Determine the (x, y) coordinate at the center of the cell enclosing the given text.  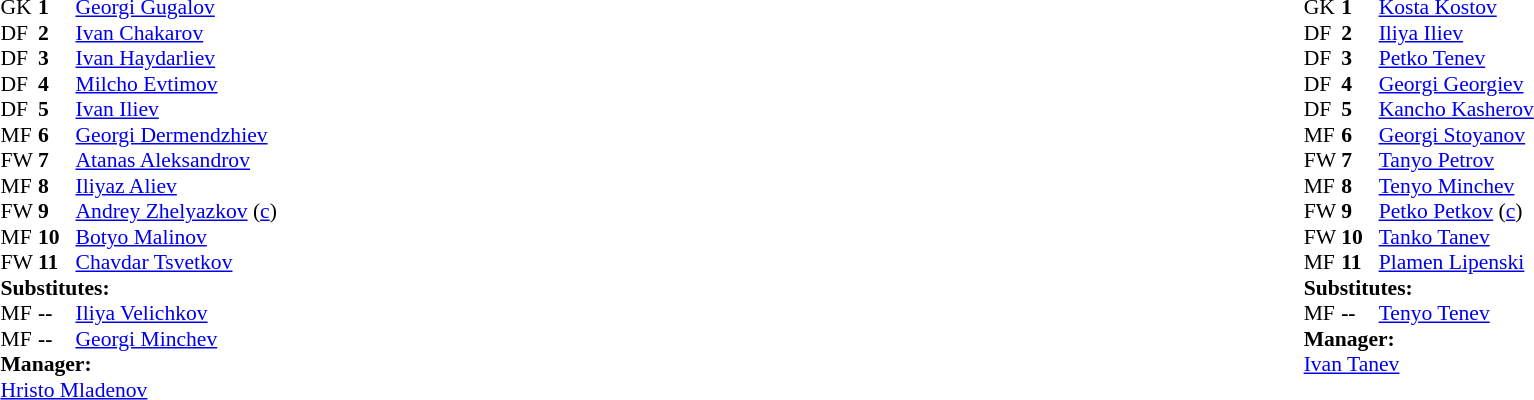
Ivan Chakarov (176, 33)
Georgi Georgiev (1456, 84)
Petko Tenev (1456, 59)
Georgi Stoyanov (1456, 135)
Tanyo Petrov (1456, 161)
Tenyo Minchev (1456, 186)
Milcho Evtimov (176, 84)
Kancho Kasherov (1456, 109)
Georgi Minchev (176, 339)
Ivan Iliev (176, 109)
Tenyo Tenev (1456, 313)
Chavdar Tsvetkov (176, 263)
Ivan Tanev (1419, 365)
Georgi Dermendzhiev (176, 135)
Botyo Malinov (176, 237)
Iliya Velichkov (176, 313)
Iliyaz Aliev (176, 186)
Petko Petkov (c) (1456, 211)
Tanko Tanev (1456, 237)
Iliya Iliev (1456, 33)
Andrey Zhelyazkov (c) (176, 211)
Atanas Aleksandrov (176, 161)
Plamen Lipenski (1456, 263)
Ivan Haydarliev (176, 59)
